Search for the cell housing the specified text and yield its (x, y) center coordinate. 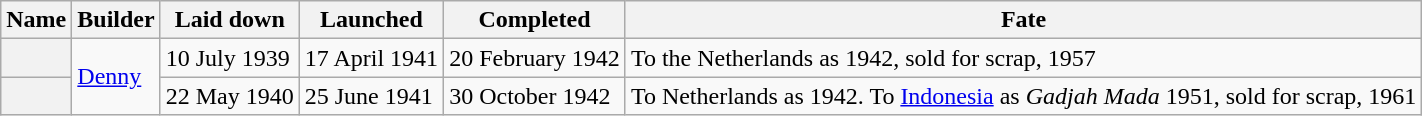
10 July 1939 (230, 58)
To Netherlands as 1942. To Indonesia as Gadjah Mada 1951, sold for scrap, 1961 (1023, 96)
22 May 1940 (230, 96)
25 June 1941 (371, 96)
Launched (371, 20)
30 October 1942 (535, 96)
Name (36, 20)
20 February 1942 (535, 58)
To the Netherlands as 1942, sold for scrap, 1957 (1023, 58)
Denny (116, 77)
Laid down (230, 20)
17 April 1941 (371, 58)
Fate (1023, 20)
Builder (116, 20)
Completed (535, 20)
